Extract the [x, y] coordinate from the center of the cell holding the provided text.  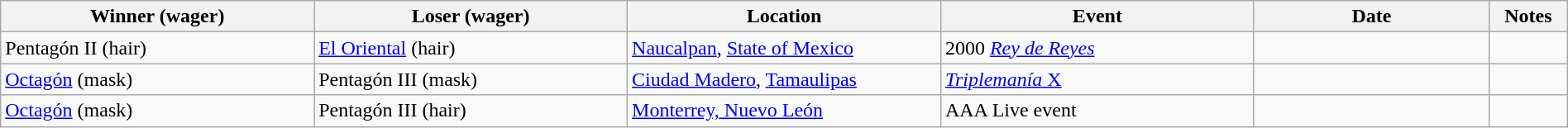
Pentagón III (mask) [471, 79]
Location [784, 17]
Notes [1528, 17]
Date [1371, 17]
Ciudad Madero, Tamaulipas [784, 79]
Event [1097, 17]
Loser (wager) [471, 17]
AAA Live event [1097, 111]
Triplemanía X [1097, 79]
Naucalpan, State of Mexico [784, 48]
El Oriental (hair) [471, 48]
Pentagón II (hair) [157, 48]
Pentagón III (hair) [471, 111]
2000 Rey de Reyes [1097, 48]
Winner (wager) [157, 17]
Monterrey, Nuevo León [784, 111]
